Return the [x, y] coordinate for the center point of the cell that contains the specified text.  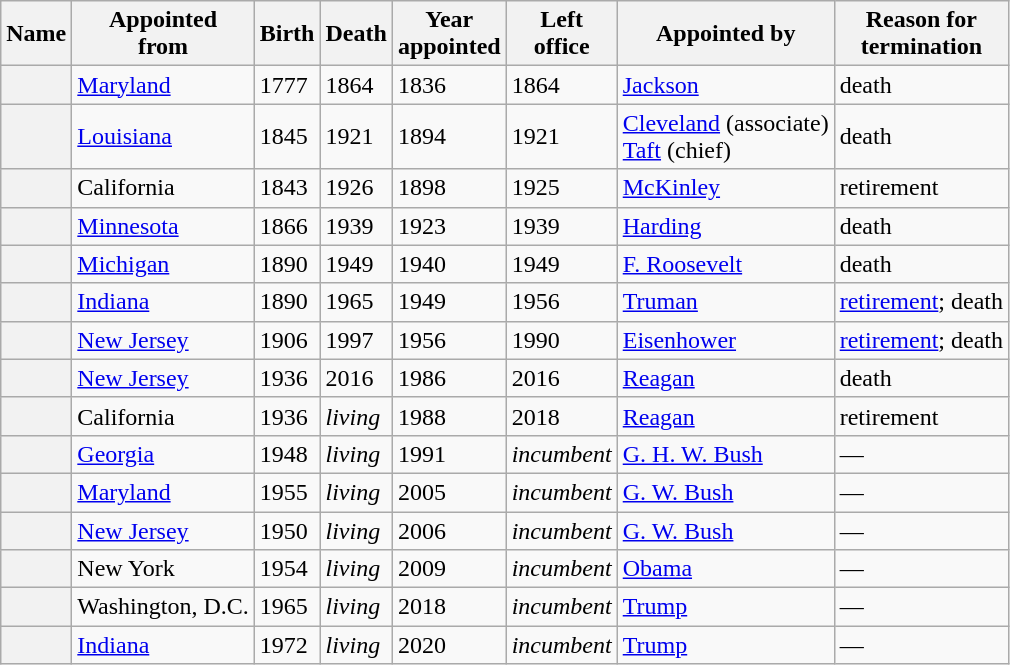
1894 [449, 136]
Obama [726, 569]
Leftoffice [562, 34]
2006 [449, 531]
1845 [287, 136]
1948 [287, 454]
1997 [356, 340]
Truman [726, 302]
Cleveland (associate)Taft (chief) [726, 136]
Georgia [163, 454]
1972 [287, 645]
1990 [562, 340]
1843 [287, 188]
Jackson [726, 85]
1950 [287, 531]
Appointedfrom [163, 34]
1988 [449, 416]
Name [36, 34]
1986 [449, 378]
New York [163, 569]
Louisiana [163, 136]
Reason fortermination [921, 34]
Michigan [163, 264]
Yearappointed [449, 34]
1906 [287, 340]
Birth [287, 34]
2020 [449, 645]
Washington, D.C. [163, 607]
1836 [449, 85]
1954 [287, 569]
Minnesota [163, 226]
2005 [449, 492]
1923 [449, 226]
1926 [356, 188]
1940 [449, 264]
1777 [287, 85]
F. Roosevelt [726, 264]
Harding [726, 226]
Death [356, 34]
1955 [287, 492]
McKinley [726, 188]
1991 [449, 454]
Appointed by [726, 34]
1866 [287, 226]
Eisenhower [726, 340]
2009 [449, 569]
1898 [449, 188]
1925 [562, 188]
G. H. W. Bush [726, 454]
